Identify which cell holds the provided text, then report its (X, Y) central coordinate. 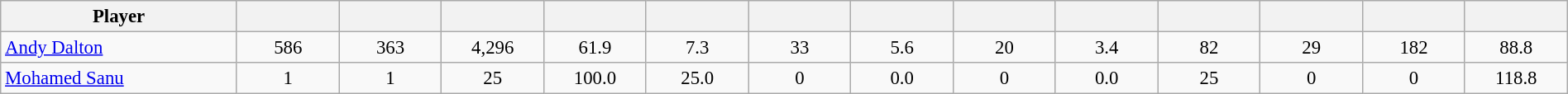
25.0 (697, 78)
29 (1312, 48)
4,296 (493, 48)
33 (800, 48)
586 (288, 48)
5.6 (902, 48)
7.3 (697, 48)
88.8 (1516, 48)
20 (1005, 48)
Player (119, 16)
Andy Dalton (119, 48)
61.9 (595, 48)
100.0 (595, 78)
3.4 (1107, 48)
182 (1414, 48)
82 (1209, 48)
363 (390, 48)
118.8 (1516, 78)
Mohamed Sanu (119, 78)
